For the text-containing cell, return its midpoint in [X, Y] coordinate format. 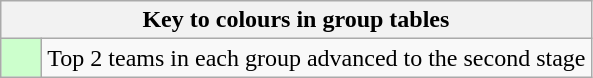
Key to colours in group tables [296, 20]
Top 2 teams in each group advanced to the second stage [316, 58]
